Determine the [X, Y] coordinate at the center of the cell enclosing the given text.  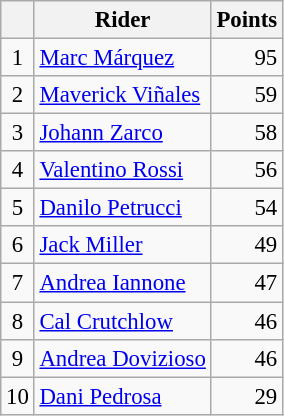
59 [246, 95]
2 [18, 95]
1 [18, 58]
8 [18, 321]
95 [246, 58]
54 [246, 208]
29 [246, 396]
9 [18, 358]
Cal Crutchlow [122, 321]
3 [18, 133]
Valentino Rossi [122, 170]
Andrea Iannone [122, 283]
5 [18, 208]
49 [246, 245]
Points [246, 20]
Dani Pedrosa [122, 396]
7 [18, 283]
Andrea Dovizioso [122, 358]
Rider [122, 20]
58 [246, 133]
Danilo Petrucci [122, 208]
Maverick Viñales [122, 95]
Jack Miller [122, 245]
6 [18, 245]
Johann Zarco [122, 133]
47 [246, 283]
10 [18, 396]
4 [18, 170]
56 [246, 170]
Marc Márquez [122, 58]
